Pinpoint the cell where the given text exists, returning its [x, y] midpoint coordinate. 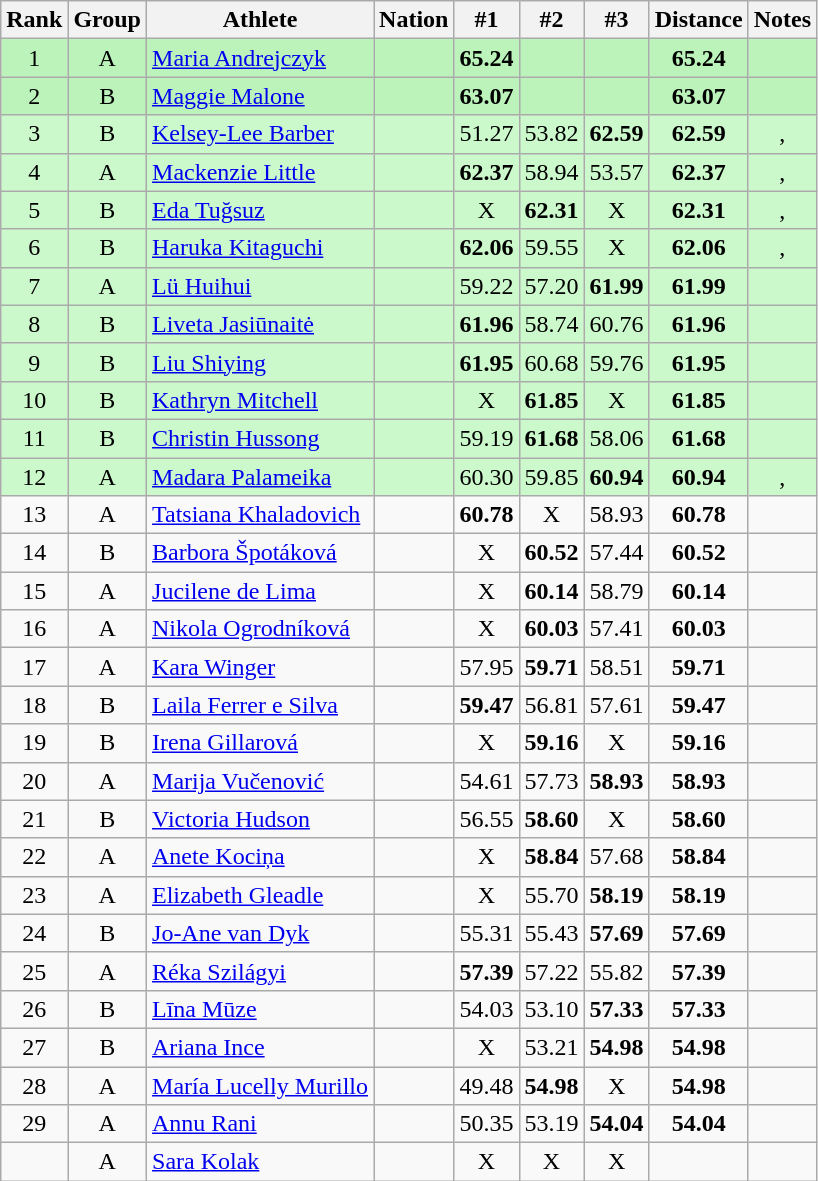
60.30 [486, 477]
53.19 [552, 1124]
24 [34, 933]
Elizabeth Gleadle [260, 895]
Group [108, 20]
13 [34, 515]
Rank [34, 20]
Réka Szilágyi [260, 971]
57.20 [552, 286]
59.76 [616, 362]
56.81 [552, 705]
Liu Shiying [260, 362]
Irena Gillarová [260, 743]
58.06 [616, 438]
58.79 [616, 591]
49.48 [486, 1085]
50.35 [486, 1124]
53.10 [552, 1009]
59.85 [552, 477]
Madara Palameika [260, 477]
57.44 [616, 553]
58.74 [552, 324]
6 [34, 248]
54.61 [486, 781]
59.22 [486, 286]
57.61 [616, 705]
53.21 [552, 1047]
Marija Vučenović [260, 781]
Jo-Ane van Dyk [260, 933]
Ariana Ince [260, 1047]
1 [34, 58]
3 [34, 134]
56.55 [486, 819]
Distance [698, 20]
Līna Mūze [260, 1009]
54.03 [486, 1009]
59.19 [486, 438]
5 [34, 210]
26 [34, 1009]
57.95 [486, 667]
Maria Andrejczyk [260, 58]
Kara Winger [260, 667]
17 [34, 667]
#1 [486, 20]
Anete Kociņa [260, 857]
27 [34, 1047]
55.82 [616, 971]
58.51 [616, 667]
4 [34, 172]
57.41 [616, 629]
María Lucelly Murillo [260, 1085]
Eda Tuğsuz [260, 210]
18 [34, 705]
Athlete [260, 20]
Kathryn Mitchell [260, 400]
2 [34, 96]
15 [34, 591]
25 [34, 971]
#3 [616, 20]
60.76 [616, 324]
53.57 [616, 172]
58.94 [552, 172]
Maggie Malone [260, 96]
Nikola Ogrodníková [260, 629]
51.27 [486, 134]
53.82 [552, 134]
Nation [414, 20]
Laila Ferrer e Silva [260, 705]
29 [34, 1124]
8 [34, 324]
7 [34, 286]
59.55 [552, 248]
60.68 [552, 362]
55.43 [552, 933]
57.73 [552, 781]
Barbora Špotáková [260, 553]
Kelsey-Lee Barber [260, 134]
Mackenzie Little [260, 172]
22 [34, 857]
Haruka Kitaguchi [260, 248]
Tatsiana Khaladovich [260, 515]
10 [34, 400]
Sara Kolak [260, 1162]
Liveta Jasiūnaitė [260, 324]
57.68 [616, 857]
Jucilene de Lima [260, 591]
55.31 [486, 933]
57.22 [552, 971]
14 [34, 553]
9 [34, 362]
16 [34, 629]
12 [34, 477]
21 [34, 819]
Annu Rani [260, 1124]
Victoria Hudson [260, 819]
19 [34, 743]
Christin Hussong [260, 438]
Lü Huihui [260, 286]
Notes [782, 20]
20 [34, 781]
28 [34, 1085]
#2 [552, 20]
55.70 [552, 895]
23 [34, 895]
11 [34, 438]
